Search for the cell housing the specified text and yield its [x, y] center coordinate. 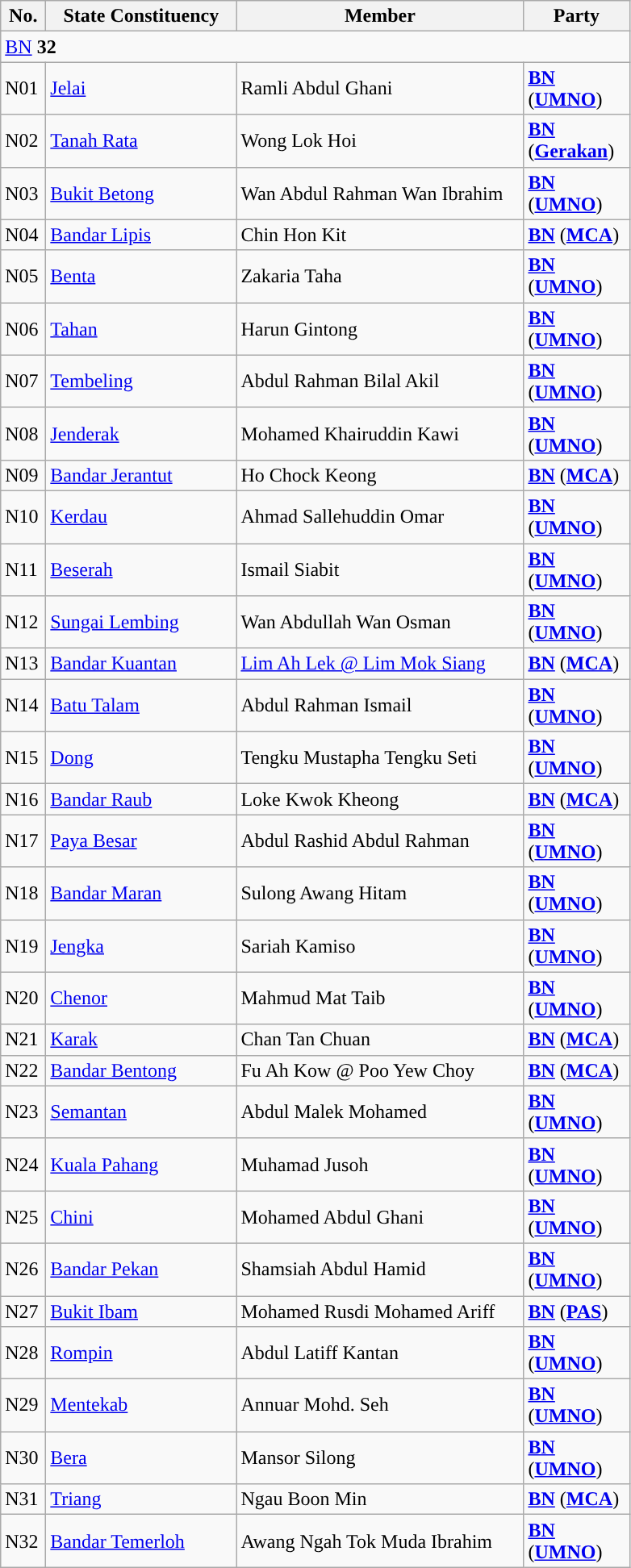
Ngau Boon Min [380, 1499]
Wong Lok Hoi [380, 140]
Annuar Mohd. Seh [380, 1405]
N09 [23, 475]
Karak [141, 1040]
N22 [23, 1070]
N16 [23, 799]
Benta [141, 276]
Mentekab [141, 1405]
Bandar Pekan [141, 1270]
No. [23, 16]
Mohamed Abdul Ghani [380, 1216]
Party [576, 16]
Dong [141, 758]
Tembeling [141, 381]
Muhamad Jusoh [380, 1165]
Tanah Rata [141, 140]
Bandar Bentong [141, 1070]
Bukit Ibam [141, 1311]
Mahmud Mat Taib [380, 999]
Chin Hon Kit [380, 235]
BN (Gerakan) [576, 140]
Bukit Betong [141, 194]
Jelai [141, 89]
N08 [23, 434]
Sariah Kamiso [380, 945]
N25 [23, 1216]
Zakaria Taha [380, 276]
N02 [23, 140]
Lim Ah Lek @ Lim Mok Siang [380, 664]
Sulong Awang Hitam [380, 894]
N06 [23, 329]
N15 [23, 758]
N24 [23, 1165]
Beserah [141, 569]
N05 [23, 276]
Tengku Mustapha Tengku Seti [380, 758]
N04 [23, 235]
Awang Ngah Tok Muda Ibrahim [380, 1541]
N13 [23, 664]
N11 [23, 569]
Abdul Rahman Bilal Akil [380, 381]
Paya Besar [141, 840]
Abdul Rashid Abdul Rahman [380, 840]
N21 [23, 1040]
Wan Abdullah Wan Osman [380, 623]
Ramli Abdul Ghani [380, 89]
Loke Kwok Kheong [380, 799]
N29 [23, 1405]
Bandar Maran [141, 894]
Member [380, 16]
N23 [23, 1111]
Batu Talam [141, 705]
Mohamed Rusdi Mohamed Ariff [380, 1311]
Triang [141, 1499]
Jenderak [141, 434]
N30 [23, 1458]
Fu Ah Kow @ Poo Yew Choy [380, 1070]
Harun Gintong [380, 329]
N18 [23, 894]
Ismail Siabit [380, 569]
Chini [141, 1216]
N17 [23, 840]
Tahan [141, 329]
Abdul Latiff Kantan [380, 1353]
N14 [23, 705]
Bandar Jerantut [141, 475]
Mansor Silong [380, 1458]
Bandar Kuantan [141, 664]
Semantan [141, 1111]
Rompin [141, 1353]
Sungai Lembing [141, 623]
State Constituency [141, 16]
Chan Tan Chuan [380, 1040]
N27 [23, 1311]
N01 [23, 89]
Ho Chock Keong [380, 475]
Wan Abdul Rahman Wan Ibrahim [380, 194]
Chenor [141, 999]
N07 [23, 381]
N12 [23, 623]
N28 [23, 1353]
N19 [23, 945]
Jengka [141, 945]
Kuala Pahang [141, 1165]
Kerdau [141, 516]
Abdul Rahman Ismail [380, 705]
Mohamed Khairuddin Kawi [380, 434]
N20 [23, 999]
Bandar Temerloh [141, 1541]
Bera [141, 1458]
Bandar Raub [141, 799]
Ahmad Sallehuddin Omar [380, 516]
N10 [23, 516]
N03 [23, 194]
BN 32 [315, 47]
Shamsiah Abdul Hamid [380, 1270]
N31 [23, 1499]
N32 [23, 1541]
N26 [23, 1270]
Bandar Lipis [141, 235]
BN (PAS) [576, 1311]
Abdul Malek Mohamed [380, 1111]
